Return (X, Y) of the center of cell containing provided text 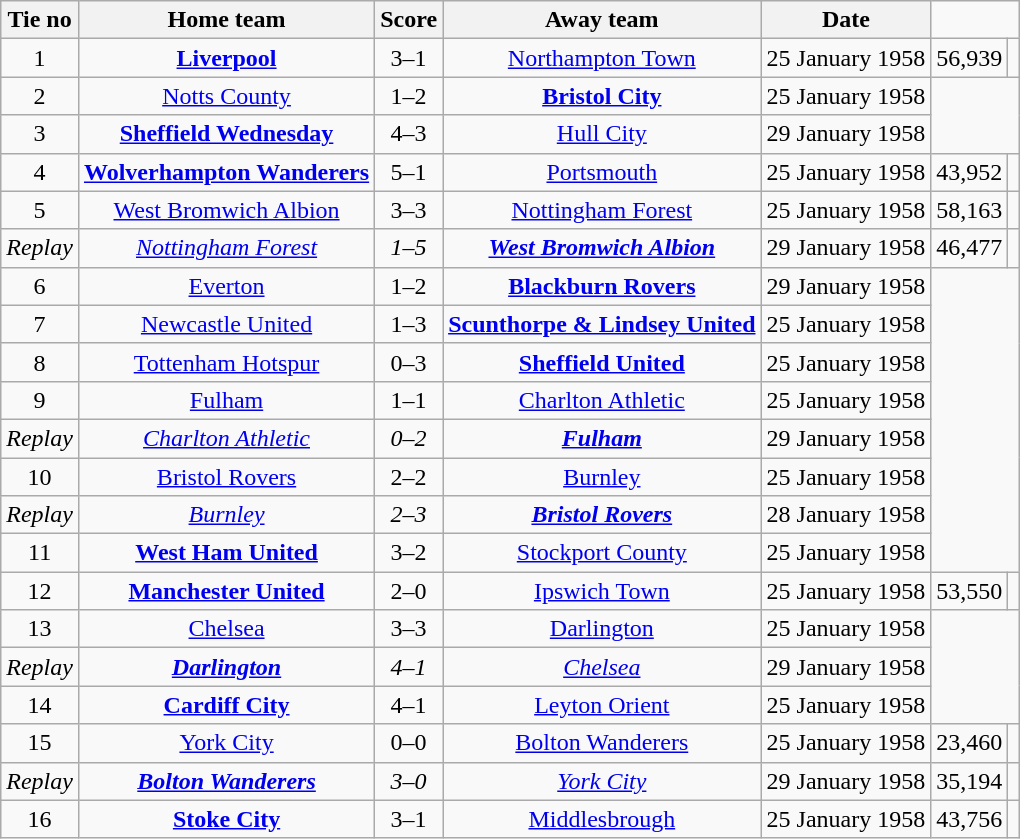
16 (40, 819)
1 (40, 58)
Sheffield Wednesday (226, 134)
2–2 (409, 477)
5–1 (409, 172)
West Ham United (226, 553)
Away team (602, 20)
Home team (226, 20)
Tie no (40, 20)
11 (40, 553)
28 January 1958 (846, 515)
2–3 (409, 515)
Manchester United (226, 591)
2 (40, 96)
10 (40, 477)
Newcastle United (226, 324)
3 (40, 134)
Leyton Orient (602, 705)
56,939 (970, 58)
53,550 (970, 591)
Tottenham Hotspur (226, 362)
1–3 (409, 324)
Wolverhampton Wanderers (226, 172)
3–0 (409, 781)
9 (40, 400)
2–0 (409, 591)
46,477 (970, 248)
Score (409, 20)
Liverpool (226, 58)
Everton (226, 286)
58,163 (970, 210)
Ipswich Town (602, 591)
Stockport County (602, 553)
Cardiff City (226, 705)
0–0 (409, 743)
13 (40, 629)
4 (40, 172)
43,756 (970, 819)
Notts County (226, 96)
Hull City (602, 134)
0–2 (409, 438)
Scunthorpe & Lindsey United (602, 324)
15 (40, 743)
Blackburn Rovers (602, 286)
Northampton Town (602, 58)
7 (40, 324)
1–5 (409, 248)
35,194 (970, 781)
4–3 (409, 134)
12 (40, 591)
Middlesbrough (602, 819)
Date (846, 20)
43,952 (970, 172)
Portsmouth (602, 172)
14 (40, 705)
8 (40, 362)
Stoke City (226, 819)
23,460 (970, 743)
5 (40, 210)
Sheffield United (602, 362)
0–3 (409, 362)
1–1 (409, 400)
3–2 (409, 553)
6 (40, 286)
Bristol City (602, 96)
